Scan for the cell matching the given text and deliver its [x, y] coordinate at center. 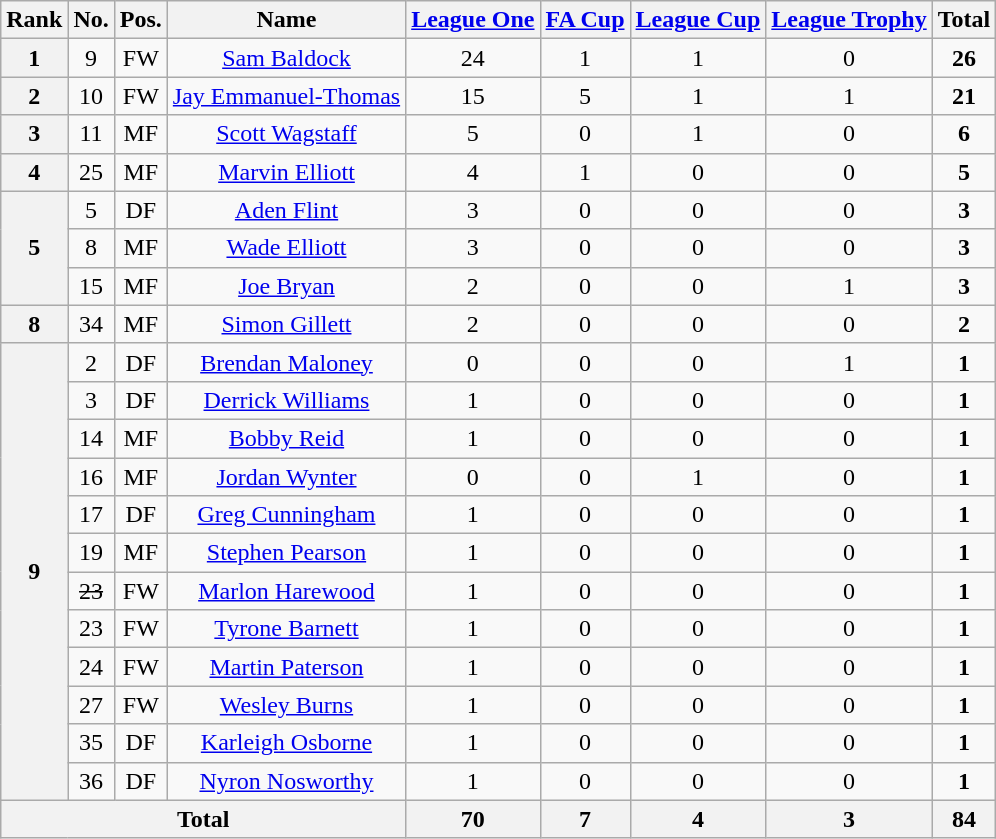
16 [91, 477]
League Trophy [849, 20]
Nyron Nosworthy [286, 781]
Karleigh Osborne [286, 743]
84 [964, 819]
Scott Wagstaff [286, 134]
17 [91, 515]
No. [91, 20]
6 [964, 134]
League One [473, 20]
Rank [34, 20]
Brendan Maloney [286, 362]
11 [91, 134]
Martin Paterson [286, 667]
Stephen Pearson [286, 553]
Jordan Wynter [286, 477]
36 [91, 781]
Bobby Reid [286, 438]
70 [473, 819]
Simon Gillett [286, 324]
League Cup [698, 20]
34 [91, 324]
Wesley Burns [286, 705]
Tyrone Barnett [286, 629]
Marlon Harewood [286, 591]
FA Cup [585, 20]
Wade Elliott [286, 248]
19 [91, 553]
Name [286, 20]
Greg Cunningham [286, 515]
7 [585, 819]
Sam Baldock [286, 58]
Marvin Elliott [286, 172]
Jay Emmanuel-Thomas [286, 96]
27 [91, 705]
14 [91, 438]
21 [964, 96]
25 [91, 172]
Derrick Williams [286, 400]
Pos. [140, 20]
Aden Flint [286, 210]
Joe Bryan [286, 286]
26 [964, 58]
35 [91, 743]
10 [91, 96]
